From the cell containing the given text, extract its center point as (x, y) coordinate. 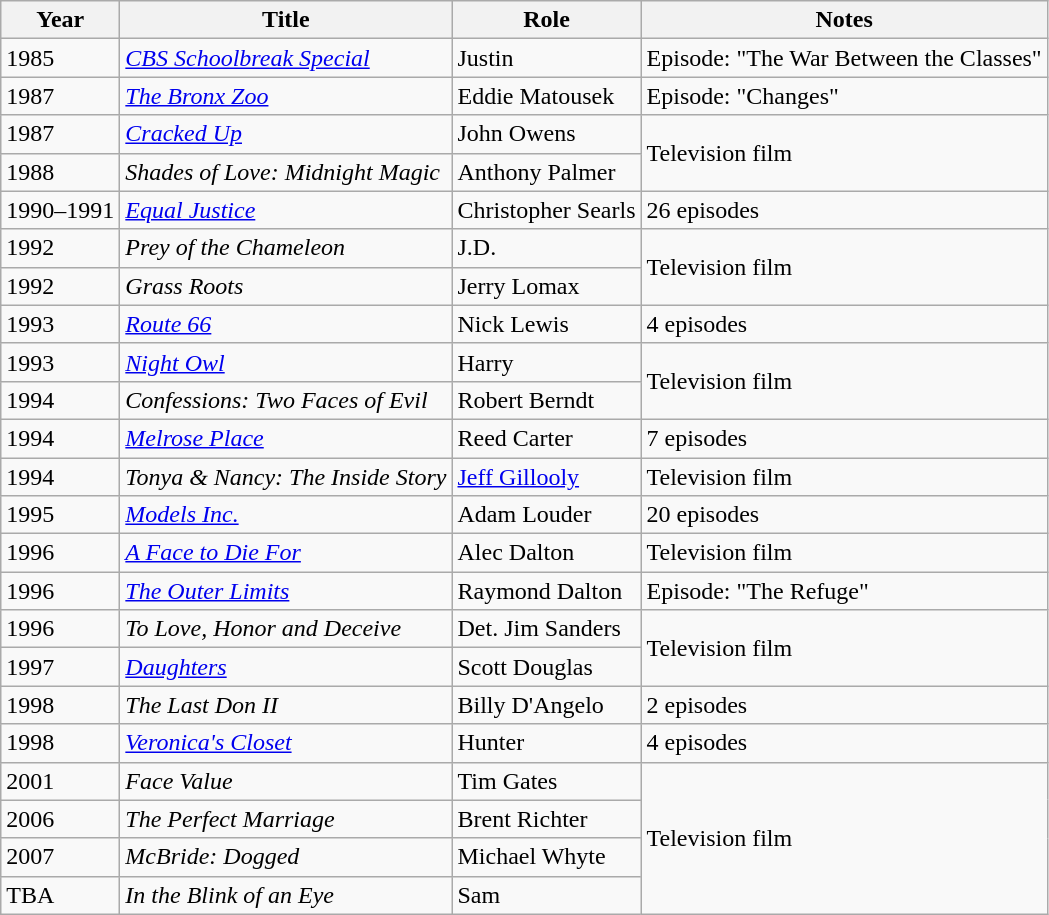
1988 (60, 172)
Notes (844, 20)
1985 (60, 58)
Scott Douglas (546, 667)
Melrose Place (286, 438)
1990–1991 (60, 210)
A Face to Die For (286, 553)
Michael Whyte (546, 857)
Confessions: Two Faces of Evil (286, 400)
Alec Dalton (546, 553)
Route 66 (286, 324)
Episode: "The Refuge" (844, 591)
Reed Carter (546, 438)
2006 (60, 819)
The Outer Limits (286, 591)
J.D. (546, 248)
2007 (60, 857)
1995 (60, 515)
To Love, Honor and Deceive (286, 629)
Veronica's Closet (286, 743)
Face Value (286, 781)
John Owens (546, 134)
Raymond Dalton (546, 591)
Cracked Up (286, 134)
CBS Schoolbreak Special (286, 58)
TBA (60, 895)
7 episodes (844, 438)
Role (546, 20)
Adam Louder (546, 515)
Year (60, 20)
The Bronx Zoo (286, 96)
Harry (546, 362)
26 episodes (844, 210)
The Perfect Marriage (286, 819)
2001 (60, 781)
Tonya & Nancy: The Inside Story (286, 477)
Sam (546, 895)
20 episodes (844, 515)
Jeff Gillooly (546, 477)
Jerry Lomax (546, 286)
Det. Jim Sanders (546, 629)
Episode: "The War Between the Classes" (844, 58)
Hunter (546, 743)
2 episodes (844, 705)
Night Owl (286, 362)
Christopher Searls (546, 210)
In the Blink of an Eye (286, 895)
Equal Justice (286, 210)
Episode: "Changes" (844, 96)
Prey of the Chameleon (286, 248)
Billy D'Angelo (546, 705)
Brent Richter (546, 819)
Robert Berndt (546, 400)
Justin (546, 58)
Models Inc. (286, 515)
1997 (60, 667)
McBride: Dogged (286, 857)
Shades of Love: Midnight Magic (286, 172)
Tim Gates (546, 781)
Anthony Palmer (546, 172)
The Last Don II (286, 705)
Daughters (286, 667)
Eddie Matousek (546, 96)
Nick Lewis (546, 324)
Title (286, 20)
Grass Roots (286, 286)
